Detect which cell encompasses the target text, then output its (X, Y) center coordinate. 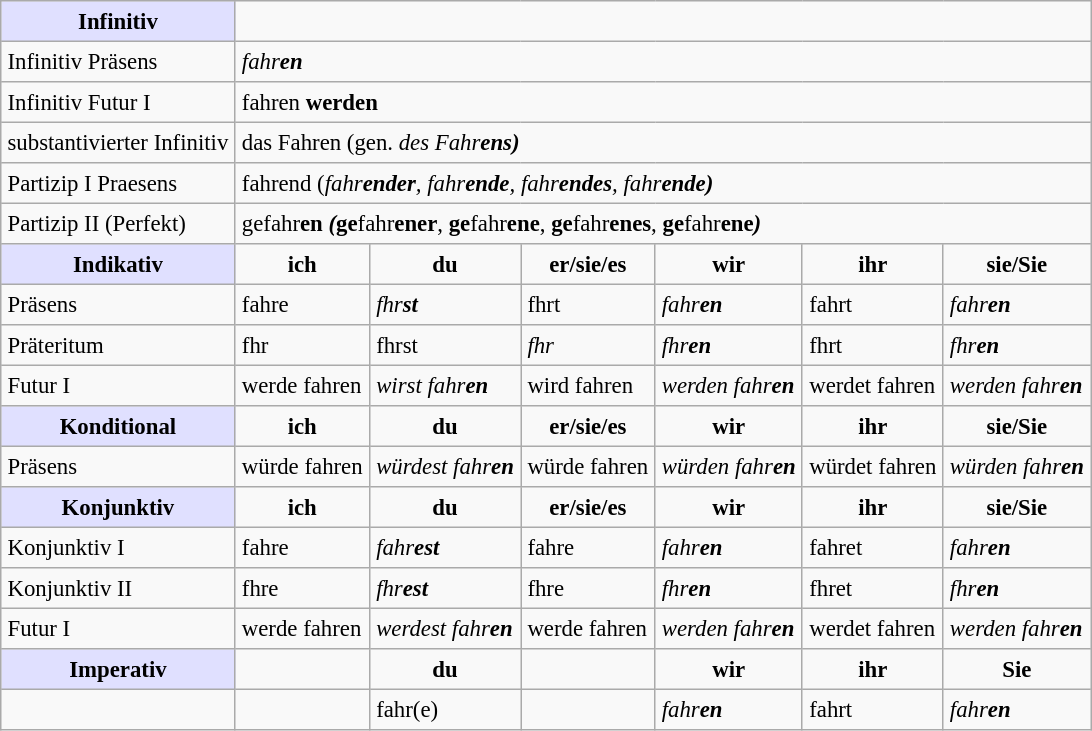
Imperativ (118, 669)
Konditional (118, 426)
fahret (872, 547)
Infinitiv Futur I (118, 102)
Infinitiv (118, 21)
Konjunktiv I (118, 547)
würdest fahren (444, 466)
das Fahren (gen. des Fahrens) (662, 142)
fahren werden (662, 102)
substantivierter Infinitiv (118, 142)
Partizip II (Perfekt) (118, 223)
würdet fahren (872, 466)
fahr(e) (444, 709)
wird fahren (588, 385)
Infinitiv Präsens (118, 61)
fahrest (444, 547)
Indikativ (118, 264)
Konjunktiv II (118, 588)
fhrest (444, 588)
gefahren (gefahrener, gefahrene, gefahrenes, gefahrene) (662, 223)
wirst fahren (444, 385)
fahrend (fahrender, fahrende, fahrendes, fahrende) (662, 183)
fhret (872, 588)
Sie (1016, 669)
Partizip I Praesens (118, 183)
werdest fahren (444, 628)
Konjunktiv (118, 507)
Präteritum (118, 345)
